Output the [X, Y] coordinate of the center of the cell containing the given text.  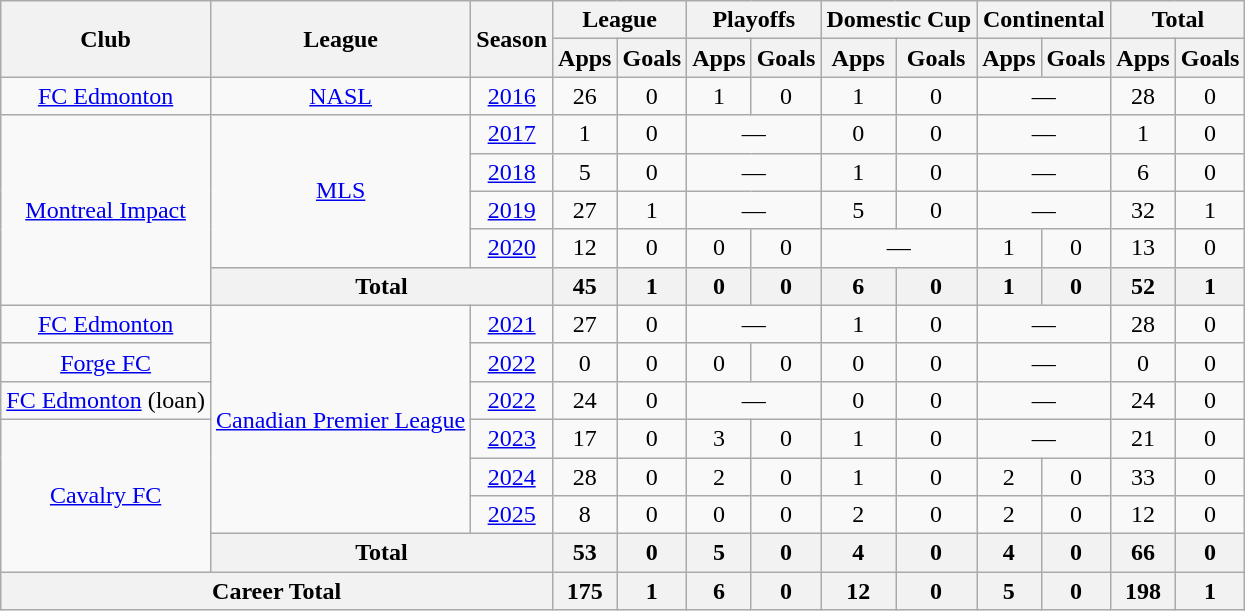
33 [1143, 477]
3 [719, 438]
66 [1143, 553]
2023 [512, 438]
21 [1143, 438]
2019 [512, 210]
2017 [512, 134]
FC Edmonton (loan) [106, 400]
17 [585, 438]
53 [585, 553]
2021 [512, 324]
198 [1143, 591]
Canadian Premier League [340, 419]
Career Total [277, 591]
Season [512, 39]
52 [1143, 286]
8 [585, 515]
2018 [512, 172]
Club [106, 39]
2016 [512, 96]
2020 [512, 248]
Domestic Cup [899, 20]
Cavalry FC [106, 495]
MLS [340, 191]
Playoffs [754, 20]
45 [585, 286]
Montreal Impact [106, 210]
175 [585, 591]
Forge FC [106, 362]
2024 [512, 477]
13 [1143, 248]
2025 [512, 515]
32 [1143, 210]
26 [585, 96]
Continental [1044, 20]
NASL [340, 96]
